Detect which cell encompasses the target text, then output its (X, Y) center coordinate. 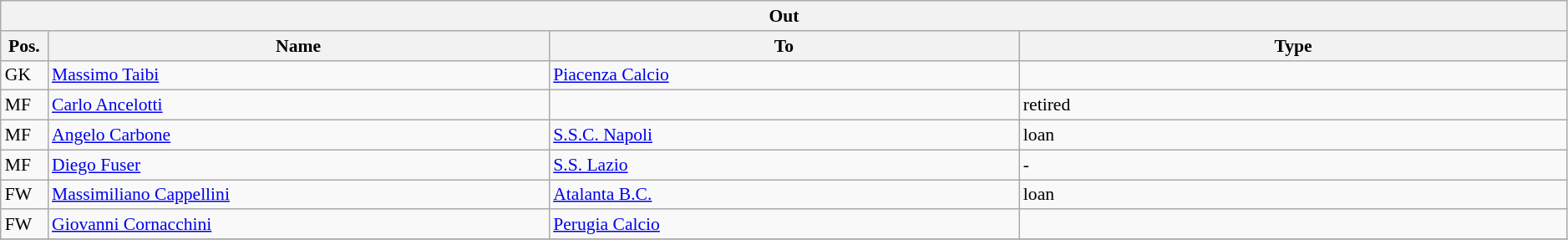
Diego Fuser (298, 165)
- (1293, 165)
Atalanta B.C. (784, 195)
Out (784, 16)
S.S. Lazio (784, 165)
S.S.C. Napoli (784, 135)
Type (1293, 46)
Piacenza Calcio (784, 75)
GK (24, 75)
retired (1293, 105)
Perugia Calcio (784, 225)
Massimiliano Cappellini (298, 195)
Massimo Taibi (298, 75)
Giovanni Cornacchini (298, 225)
Pos. (24, 46)
Angelo Carbone (298, 135)
Name (298, 46)
To (784, 46)
Carlo Ancelotti (298, 105)
